Search for the cell housing the specified text and yield its [X, Y] center coordinate. 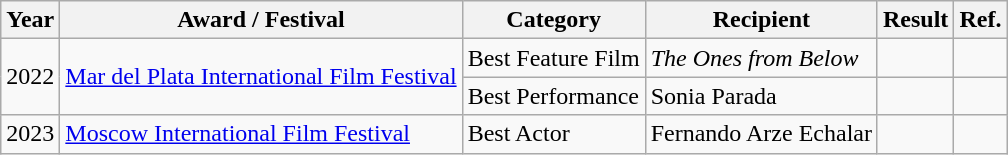
Mar del Plata International Film Festival [261, 77]
2023 [30, 134]
Recipient [761, 20]
2022 [30, 77]
Result [915, 20]
Best Performance [554, 96]
Ref. [980, 20]
Moscow International Film Festival [261, 134]
The Ones from Below [761, 58]
Fernando Arze Echalar [761, 134]
Category [554, 20]
Sonia Parada [761, 96]
Best Actor [554, 134]
Best Feature Film [554, 58]
Year [30, 20]
Award / Festival [261, 20]
